Find where the given text appears and provide that cell's center as (X, Y) coordinate. 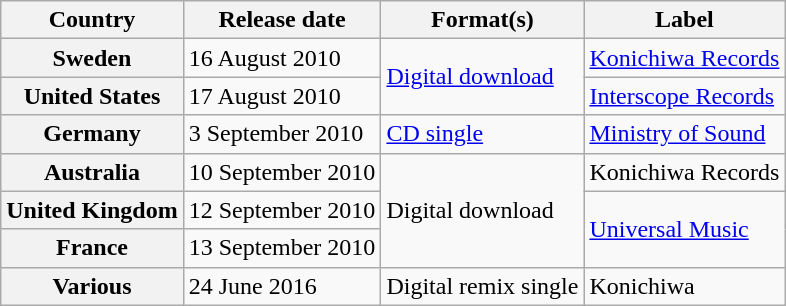
24 June 2016 (282, 286)
13 September 2010 (282, 248)
Interscope Records (684, 96)
Konichiwa (684, 286)
France (92, 248)
3 September 2010 (282, 134)
Ministry of Sound (684, 134)
Digital remix single (482, 286)
Release date (282, 20)
Universal Music (684, 229)
Various (92, 286)
United States (92, 96)
Sweden (92, 58)
Germany (92, 134)
12 September 2010 (282, 210)
Australia (92, 172)
Format(s) (482, 20)
United Kingdom (92, 210)
Country (92, 20)
Label (684, 20)
10 September 2010 (282, 172)
CD single (482, 134)
16 August 2010 (282, 58)
17 August 2010 (282, 96)
